Provide the (X, Y) coordinate of the cell's center where the given text is located.  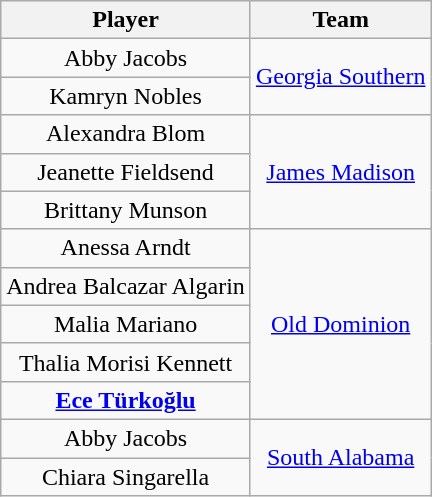
Alexandra Blom (126, 134)
Player (126, 20)
Ece Türkoğlu (126, 400)
Andrea Balcazar Algarin (126, 286)
Team (340, 20)
Chiara Singarella (126, 477)
Malia Mariano (126, 324)
James Madison (340, 172)
Anessa Arndt (126, 248)
Thalia Morisi Kennett (126, 362)
Georgia Southern (340, 77)
South Alabama (340, 457)
Brittany Munson (126, 210)
Jeanette Fieldsend (126, 172)
Old Dominion (340, 324)
Kamryn Nobles (126, 96)
